Identify which cell holds the provided text, then report its [X, Y] central coordinate. 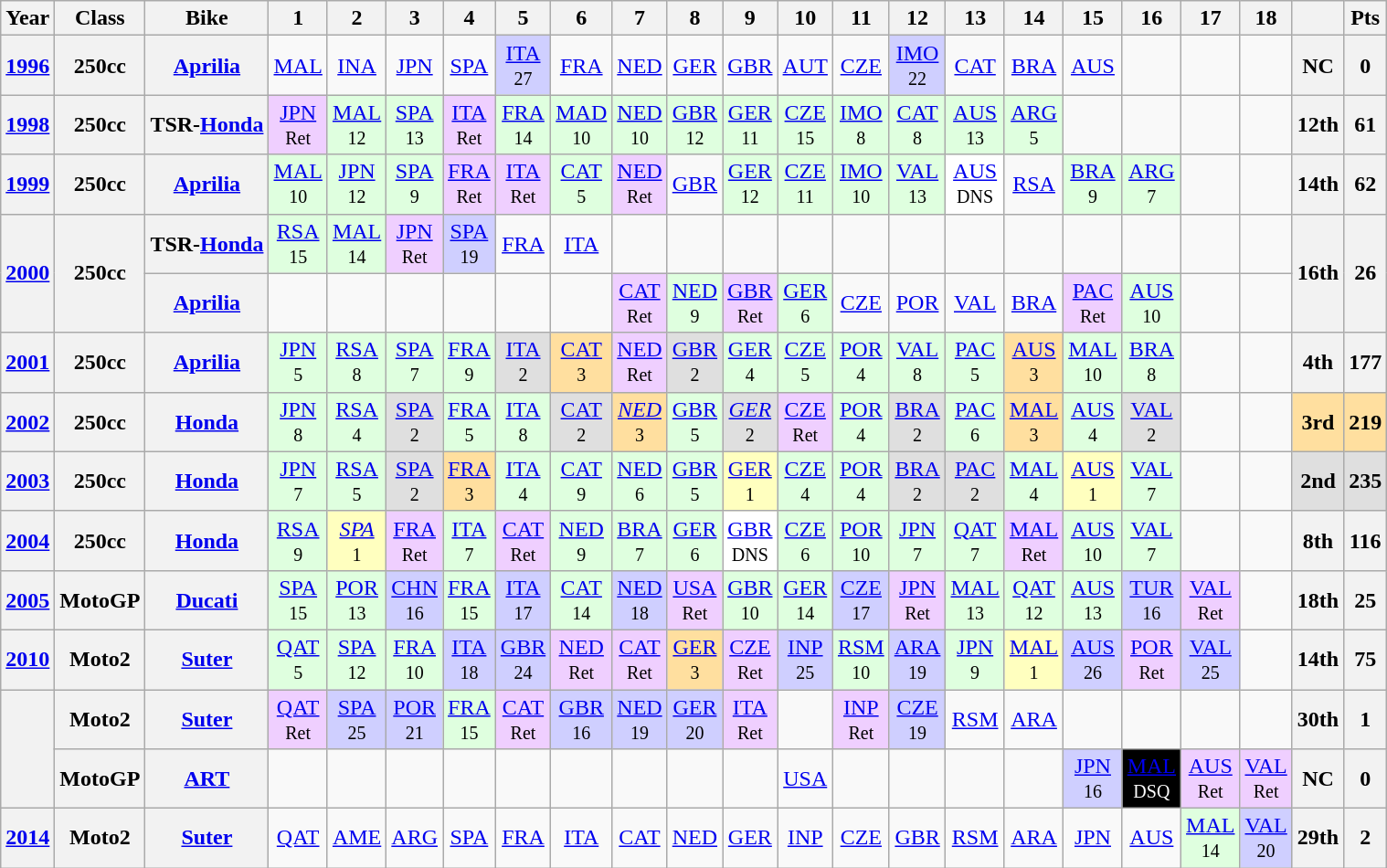
BRA9 [1093, 185]
IMO22 [917, 66]
25 [1365, 599]
12th [1318, 124]
2005 [27, 599]
GER12 [750, 185]
AUS3 [1033, 362]
JPN12 [356, 185]
QAT [298, 839]
QATRet [298, 718]
PORRet [1151, 660]
AUS26 [1093, 660]
ITA18 [470, 660]
VAL8 [917, 362]
MAD10 [581, 124]
INA [356, 66]
Bike [206, 18]
RSA5 [356, 481]
5 [523, 18]
ARG [415, 839]
75 [1365, 660]
RSM10 [861, 660]
IMO10 [861, 185]
MAL1 [1033, 660]
NED19 [640, 718]
9 [750, 18]
CZE6 [805, 541]
GBR2 [694, 362]
FRA9 [470, 362]
Pts [1365, 18]
13 [975, 18]
MAL3 [1033, 422]
18th [1318, 599]
MAL12 [356, 124]
NED3 [640, 422]
SPA25 [356, 718]
2001 [27, 362]
GBRRet [750, 303]
CAT14 [581, 599]
GBRDNS [750, 541]
RSA15 [298, 243]
11 [861, 18]
235 [1365, 481]
ARG5 [1033, 124]
BRA8 [1151, 362]
QAT7 [975, 541]
2002 [27, 422]
USARet [694, 599]
POR10 [861, 541]
SPA9 [415, 185]
AUSDNS [975, 185]
ITA7 [470, 541]
AUT [805, 66]
SPA1 [356, 541]
RSA4 [356, 422]
2004 [27, 541]
SPA13 [415, 124]
QAT5 [298, 660]
POR21 [415, 718]
JPN9 [975, 660]
ARG7 [1151, 185]
AUSRet [1211, 778]
AUS4 [1093, 422]
8th [1318, 541]
JPN8 [298, 422]
2nd [1318, 481]
GER11 [750, 124]
QAT12 [1033, 599]
MALRet [1033, 541]
2010 [27, 660]
ITA27 [523, 66]
CAT2 [581, 422]
VAL13 [917, 185]
3 [415, 18]
GBR24 [523, 660]
Year [27, 18]
3rd [1318, 422]
ITA8 [523, 422]
61 [1365, 124]
GER3 [694, 660]
10 [805, 18]
NED10 [640, 124]
16th [1318, 273]
Ducati [206, 599]
62 [1365, 185]
GBR16 [581, 718]
CZE15 [805, 124]
4th [1318, 362]
29th [1318, 839]
MAL [298, 66]
FRA10 [415, 660]
CZE19 [917, 718]
INP [805, 839]
AUS1 [1093, 481]
ITA17 [523, 599]
16 [1151, 18]
FRA3 [470, 481]
INP25 [805, 660]
CZE4 [805, 481]
INPRet [861, 718]
30th [1318, 718]
NED18 [640, 599]
SPA12 [356, 660]
NED6 [640, 481]
116 [1365, 541]
CZE17 [861, 599]
GER1 [750, 481]
TUR16 [1151, 599]
1998 [27, 124]
MAL4 [1033, 481]
GER14 [805, 599]
7 [640, 18]
4 [470, 18]
177 [1365, 362]
FRA14 [523, 124]
6 [581, 18]
JPN5 [298, 362]
SPA7 [415, 362]
PAC2 [975, 481]
GBR10 [750, 599]
Class [101, 18]
RSA9 [298, 541]
MAL13 [975, 599]
SPA19 [470, 243]
1996 [27, 66]
2000 [27, 273]
VAL20 [1266, 839]
AME [356, 839]
1999 [27, 185]
2003 [27, 481]
GBR12 [694, 124]
CZE5 [805, 362]
CAT9 [581, 481]
MALDSQ [1151, 778]
CAT8 [917, 124]
VAL25 [1211, 660]
PACRet [1093, 303]
CAT3 [581, 362]
BRA7 [640, 541]
ARA19 [917, 660]
ITA4 [523, 481]
CAT5 [581, 185]
PAC5 [975, 362]
15 [1093, 18]
FRA5 [470, 422]
POR13 [356, 599]
26 [1365, 273]
14 [1033, 18]
IMO8 [861, 124]
JPN16 [1093, 778]
8 [694, 18]
ITA2 [523, 362]
17 [1211, 18]
VAL2 [1151, 422]
VAL [975, 303]
RSA8 [356, 362]
GER2 [750, 422]
RSA [1033, 185]
12 [917, 18]
GER20 [694, 718]
POR [917, 303]
219 [1365, 422]
USA [805, 778]
ART [206, 778]
18 [1266, 18]
GER4 [750, 362]
CZE11 [805, 185]
CHN16 [415, 599]
PAC6 [975, 422]
SPA15 [298, 599]
2014 [27, 839]
